Find where the given text appears and provide that cell's center as [x, y] coordinate. 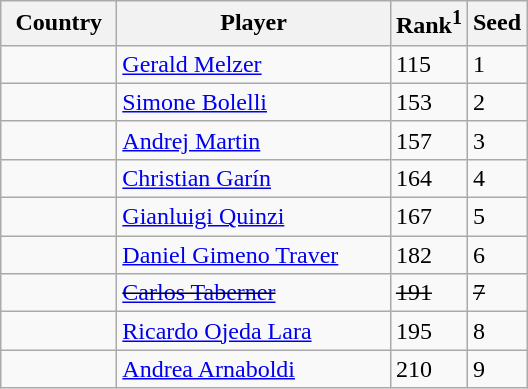
Gianluigi Quinzi [254, 217]
Gerald Melzer [254, 64]
167 [428, 217]
Andrej Martin [254, 140]
210 [428, 369]
Daniel Gimeno Traver [254, 255]
5 [496, 217]
157 [428, 140]
8 [496, 331]
182 [428, 255]
Ricardo Ojeda Lara [254, 331]
Rank1 [428, 24]
4 [496, 178]
6 [496, 255]
3 [496, 140]
Andrea Arnaboldi [254, 369]
Country [59, 24]
153 [428, 102]
9 [496, 369]
115 [428, 64]
Christian Garín [254, 178]
Player [254, 24]
164 [428, 178]
7 [496, 293]
2 [496, 102]
191 [428, 293]
1 [496, 64]
Seed [496, 24]
195 [428, 331]
Carlos Taberner [254, 293]
Simone Bolelli [254, 102]
